Locate the cell with the specified text and output its [x, y] center coordinate. 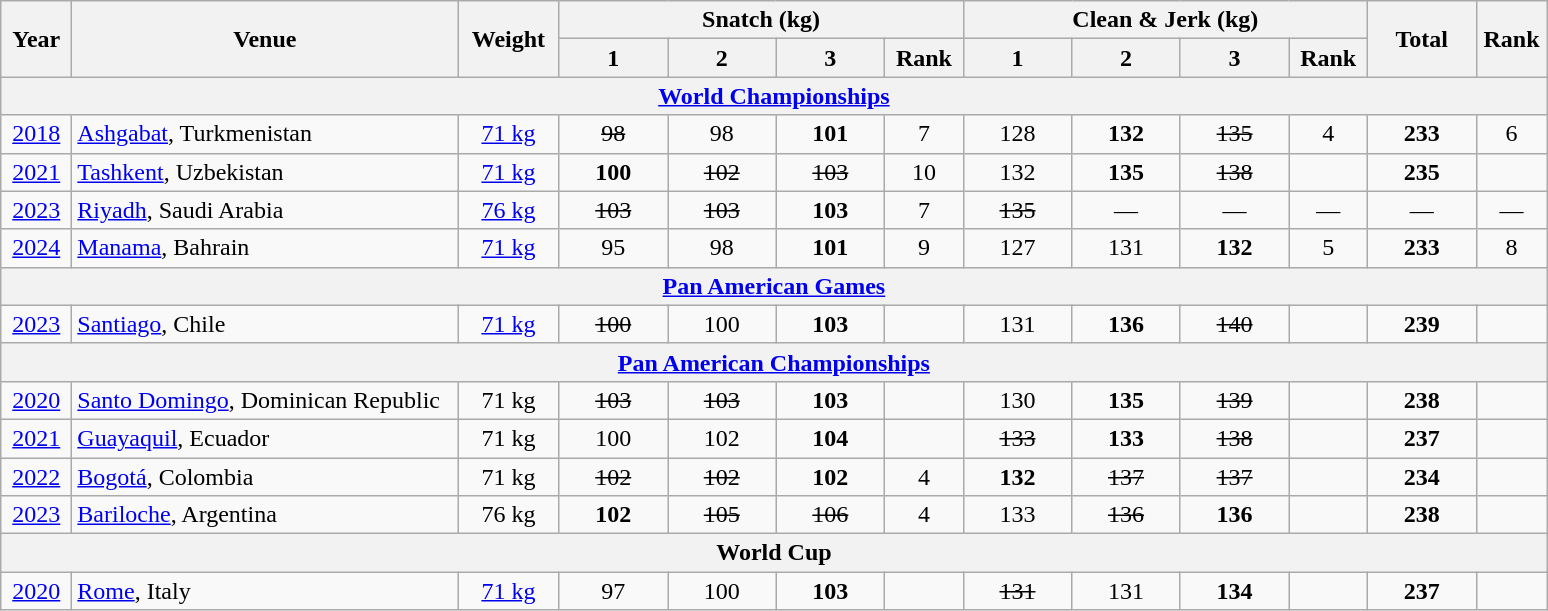
Venue [265, 39]
6 [1512, 134]
Santiago, Chile [265, 324]
127 [1018, 248]
Tashkent, Uzbekistan [265, 172]
128 [1018, 134]
Clean & Jerk (kg) [1165, 20]
97 [614, 591]
9 [924, 248]
Ashgabat, Turkmenistan [265, 134]
Pan American Championships [774, 362]
95 [614, 248]
Riyadh, Saudi Arabia [265, 210]
Bogotá, Colombia [265, 477]
10 [924, 172]
134 [1234, 591]
Total [1422, 39]
Manama, Bahrain [265, 248]
Rome, Italy [265, 591]
Year [36, 39]
234 [1422, 477]
5 [1328, 248]
105 [722, 515]
140 [1234, 324]
239 [1422, 324]
8 [1512, 248]
2018 [36, 134]
2022 [36, 477]
Bariloche, Argentina [265, 515]
2024 [36, 248]
World Championships [774, 96]
Santo Domingo, Dominican Republic [265, 400]
235 [1422, 172]
106 [830, 515]
Pan American Games [774, 286]
Weight [508, 39]
130 [1018, 400]
139 [1234, 400]
World Cup [774, 553]
Snatch (kg) [761, 20]
104 [830, 438]
Guayaquil, Ecuador [265, 438]
